Return [X, Y] of the center of cell containing provided text 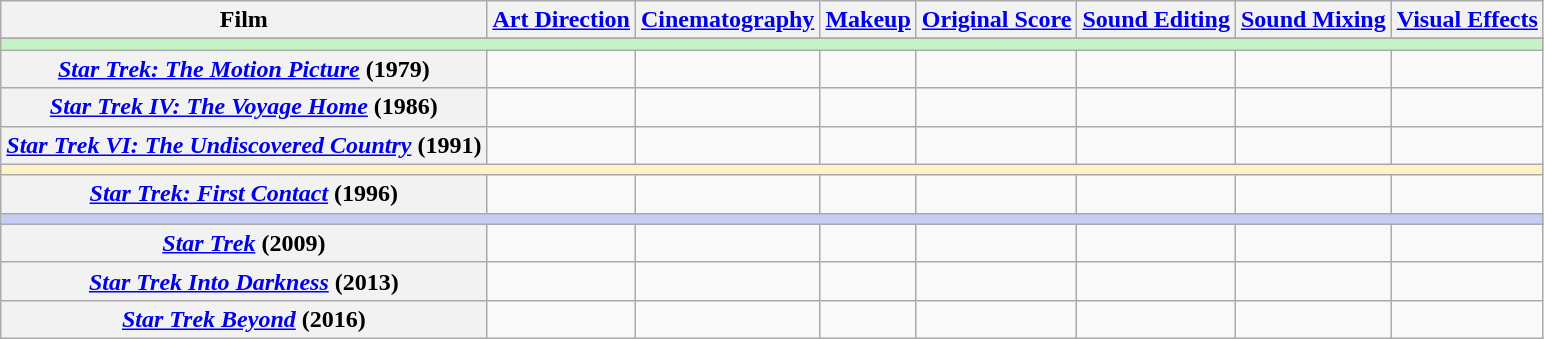
Star Trek: The Motion Picture (1979) [244, 69]
Star Trek VI: The Undiscovered Country (1991) [244, 145]
Star Trek Into Darkness (2013) [244, 281]
Star Trek: First Contact (1996) [244, 194]
Star Trek IV: The Voyage Home (1986) [244, 107]
Art Direction [562, 20]
Original Score [996, 20]
Visual Effects [1467, 20]
Sound Mixing [1313, 20]
Cinematography [727, 20]
Sound Editing [1156, 20]
Star Trek Beyond (2016) [244, 319]
Makeup [868, 20]
Star Trek (2009) [244, 243]
Film [244, 20]
